Extract the (x, y) coordinate from the center of the cell holding the provided text.  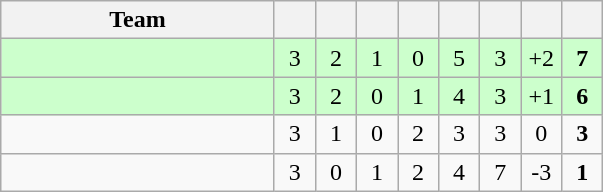
Team (138, 20)
-3 (542, 172)
5 (460, 58)
+2 (542, 58)
6 (582, 96)
+1 (542, 96)
